Output the [X, Y] coordinate of the center of the cell containing the given text.  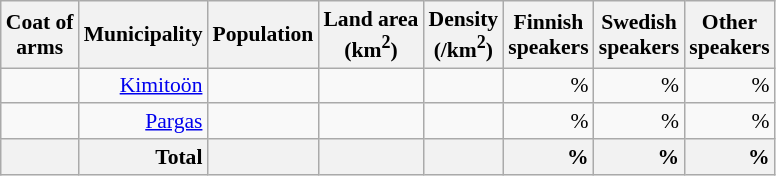
Otherspeakers [729, 34]
Municipality [144, 34]
Swedishspeakers [639, 34]
Coat ofarms [40, 34]
Kimitoön [144, 86]
Pargas [144, 122]
Total [144, 157]
Land area(km2) [370, 34]
Population [262, 34]
Finnishspeakers [548, 34]
Density(/km2) [463, 34]
